Detect which cell encompasses the target text, then output its (X, Y) center coordinate. 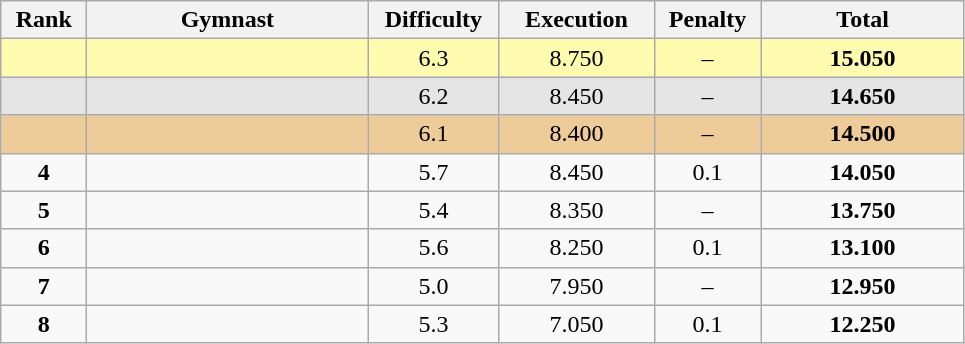
6.2 (434, 96)
8.250 (576, 248)
5.4 (434, 210)
7.050 (576, 324)
Difficulty (434, 20)
14.650 (862, 96)
14.500 (862, 134)
6 (44, 248)
5.7 (434, 172)
14.050 (862, 172)
13.100 (862, 248)
12.950 (862, 286)
Gymnast (228, 20)
Total (862, 20)
13.750 (862, 210)
6.1 (434, 134)
7.950 (576, 286)
6.3 (434, 58)
7 (44, 286)
5 (44, 210)
Rank (44, 20)
12.250 (862, 324)
8.400 (576, 134)
5.6 (434, 248)
8 (44, 324)
8.750 (576, 58)
5.3 (434, 324)
4 (44, 172)
15.050 (862, 58)
Penalty (708, 20)
5.0 (434, 286)
8.350 (576, 210)
Execution (576, 20)
